Search for the cell housing the specified text and yield its (x, y) center coordinate. 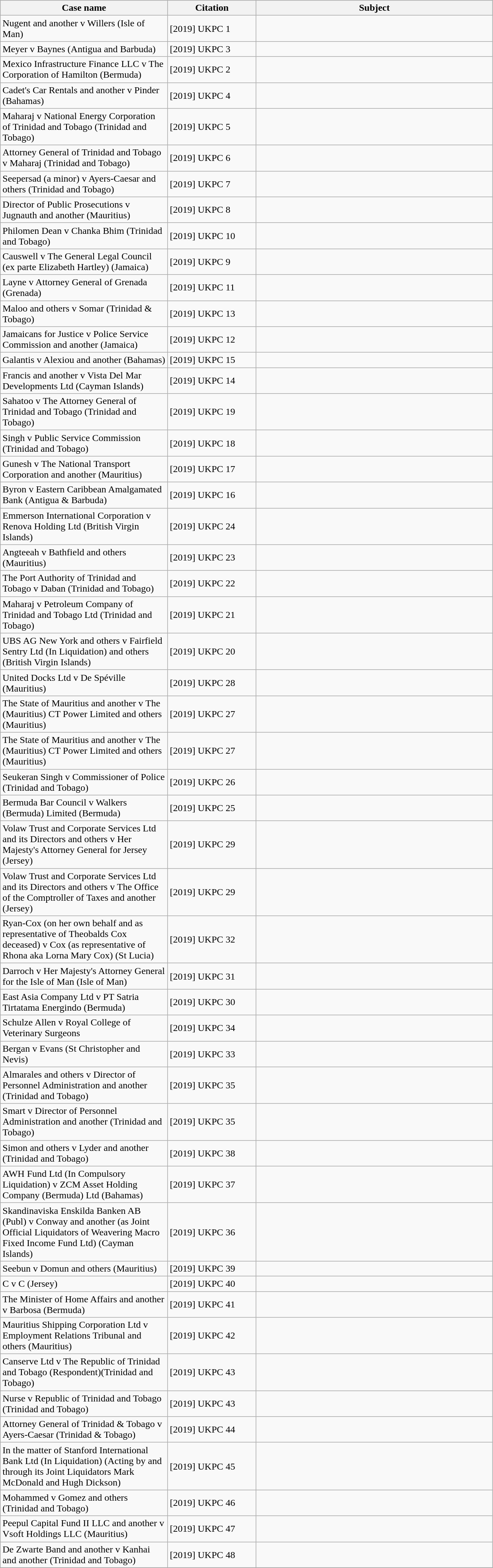
[2019] UKPC 44 (212, 1429)
Volaw Trust and Corporate Services Ltd and its Directors and others v The Office of the Comptroller of Taxes and another (Jersey) (84, 892)
Seukeran Singh v Commissioner of Police (Trinidad and Tobago) (84, 782)
Nugent and another v Willers (Isle of Man) (84, 29)
[2019] UKPC 37 (212, 1184)
Maharaj v Petroleum Company of Trinidad and Tobago Ltd (Trinidad and Tobago) (84, 615)
[2019] UKPC 6 (212, 158)
[2019] UKPC 21 (212, 615)
C v C (Jersey) (84, 1284)
Maharaj v National Energy Corporation of Trinidad and Tobago (Trinidad and Tobago) (84, 127)
[2019] UKPC 11 (212, 288)
[2019] UKPC 16 (212, 495)
Layne v Attorney General of Grenada (Grenada) (84, 288)
Subject (374, 8)
[2019] UKPC 2 (212, 69)
Schulze Allen v Royal College of Veterinary Surgeons (84, 1028)
[2019] UKPC 39 (212, 1268)
[2019] UKPC 48 (212, 1554)
[2019] UKPC 12 (212, 339)
In the matter of Stanford International Bank Ltd (In Liquidation) (Acting by and through its Joint Liquidators Mark McDonald and Hugh Dickson) (84, 1466)
[2019] UKPC 7 (212, 184)
[2019] UKPC 40 (212, 1284)
Maloo and others v Somar (Trinidad & Tobago) (84, 313)
[2019] UKPC 24 (212, 526)
[2019] UKPC 36 (212, 1232)
[2019] UKPC 41 (212, 1304)
Attorney General of Trinidad & Tobago v Ayers-Caesar (Trinidad & Tobago) (84, 1429)
Meyer v Baynes (Antigua and Barbuda) (84, 49)
Nurse v Republic of Trinidad and Tobago (Trinidad and Tobago) (84, 1404)
Citation (212, 8)
Byron v Eastern Caribbean Amalgamated Bank (Antigua & Barbuda) (84, 495)
Gunesh v The National Transport Corporation and another (Mauritius) (84, 469)
Mauritius Shipping Corporation Ltd v Employment Relations Tribunal and others (Mauritius) (84, 1336)
[2019] UKPC 46 (212, 1503)
Darroch v Her Majesty's Attorney General for the Isle of Man (Isle of Man) (84, 976)
Causwell v The General Legal Council (ex parte Elizabeth Hartley) (Jamaica) (84, 261)
Cadet's Car Rentals and another v Pinder (Bahamas) (84, 96)
Attorney General of Trinidad and Tobago v Maharaj (Trinidad and Tobago) (84, 158)
De Zwarte Band and another v Kanhai and another (Trinidad and Tobago) (84, 1554)
[2019] UKPC 23 (212, 558)
Mohammed v Gomez and others (Trinidad and Tobago) (84, 1503)
[2019] UKPC 10 (212, 236)
The Minister of Home Affairs and another v Barbosa (Bermuda) (84, 1304)
Jamaicans for Justice v Police Service Commission and another (Jamaica) (84, 339)
[2019] UKPC 47 (212, 1529)
Ryan-Cox (on her own behalf and as representative of Theobalds Cox deceased) v Cox (as representative of Rhona aka Lorna Mary Cox) (St Lucia) (84, 939)
UBS AG New York and others v Fairfield Sentry Ltd (In Liquidation) and others (British Virgin Islands) (84, 651)
Bermuda Bar Council v Walkers (Bermuda) Limited (Bermuda) (84, 808)
[2019] UKPC 5 (212, 127)
[2019] UKPC 14 (212, 381)
[2019] UKPC 45 (212, 1466)
[2019] UKPC 42 (212, 1336)
[2019] UKPC 25 (212, 808)
[2019] UKPC 9 (212, 261)
Angteeah v Bathfield and others (Mauritius) (84, 558)
[2019] UKPC 34 (212, 1028)
[2019] UKPC 31 (212, 976)
[2019] UKPC 18 (212, 443)
[2019] UKPC 1 (212, 29)
Volaw Trust and Corporate Services Ltd and its Directors and others v Her Majesty's Attorney General for Jersey (Jersey) (84, 845)
Director of Public Prosecutions v Jugnauth and another (Mauritius) (84, 210)
[2019] UKPC 19 (212, 412)
[2019] UKPC 30 (212, 1002)
[2019] UKPC 17 (212, 469)
Smart v Director of Personnel Administration and another (Trinidad and Tobago) (84, 1122)
Bergan v Evans (St Christopher and Nevis) (84, 1054)
[2019] UKPC 33 (212, 1054)
[2019] UKPC 8 (212, 210)
[2019] UKPC 13 (212, 313)
[2019] UKPC 38 (212, 1153)
Emmerson International Corporation v Renova Holding Ltd (British Virgin Islands) (84, 526)
Canserve Ltd v The Republic of Trinidad and Tobago (Respondent)(Trinidad and Tobago) (84, 1372)
Mexico Infrastructure Finance LLC v The Corporation of Hamilton (Bermuda) (84, 69)
Almarales and others v Director of Personnel Administration and another (Trinidad and Tobago) (84, 1085)
[2019] UKPC 32 (212, 939)
[2019] UKPC 22 (212, 583)
[2019] UKPC 28 (212, 683)
Simon and others v Lyder and another (Trinidad and Tobago) (84, 1153)
Sahatoo v The Attorney General of Trinidad and Tobago (Trinidad and Tobago) (84, 412)
Peepul Capital Fund II LLC and another v Vsoft Holdings LLC (Mauritius) (84, 1529)
Singh v Public Service Commission (Trinidad and Tobago) (84, 443)
Case name (84, 8)
[2019] UKPC 3 (212, 49)
[2019] UKPC 20 (212, 651)
Seepersad (a minor) v Ayers-Caesar and others (Trinidad and Tobago) (84, 184)
[2019] UKPC 15 (212, 360)
Francis and another v Vista Del Mar Developments Ltd (Cayman Islands) (84, 381)
Philomen Dean v Chanka Bhim (Trinidad and Tobago) (84, 236)
East Asia Company Ltd v PT Satria Tirtatama Energindo (Bermuda) (84, 1002)
[2019] UKPC 26 (212, 782)
The Port Authority of Trinidad and Tobago v Daban (Trinidad and Tobago) (84, 583)
Galantis v Alexiou and another (Bahamas) (84, 360)
[2019] UKPC 4 (212, 96)
AWH Fund Ltd (In Compulsory Liquidation) v ZCM Asset Holding Company (Bermuda) Ltd (Bahamas) (84, 1184)
Seebun v Domun and others (Mauritius) (84, 1268)
United Docks Ltd v De Spéville (Mauritius) (84, 683)
